Detect which cell encompasses the target text, then output its (x, y) center coordinate. 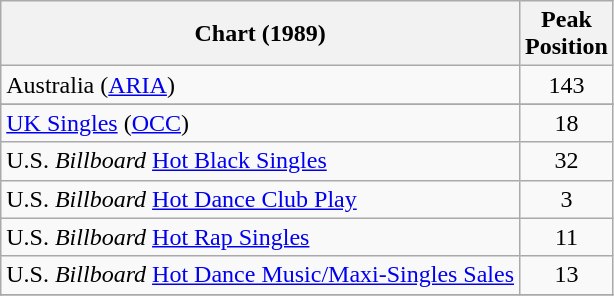
UK Singles (OCC) (260, 123)
U.S. Billboard Hot Rap Singles (260, 237)
3 (567, 199)
143 (567, 85)
PeakPosition (567, 34)
11 (567, 237)
32 (567, 161)
Australia (ARIA) (260, 85)
18 (567, 123)
13 (567, 275)
U.S. Billboard Hot Dance Club Play (260, 199)
U.S. Billboard Hot Dance Music/Maxi-Singles Sales (260, 275)
U.S. Billboard Hot Black Singles (260, 161)
Chart (1989) (260, 34)
